Find where the given text appears and provide that cell's center as (X, Y) coordinate. 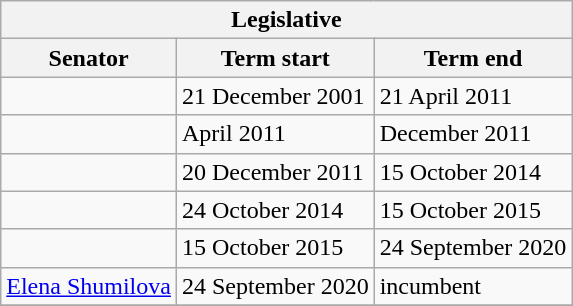
Legislative (286, 20)
24 October 2014 (275, 210)
20 December 2011 (275, 172)
April 2011 (275, 134)
Elena Shumilova (89, 286)
Term end (473, 58)
incumbent (473, 286)
December 2011 (473, 134)
15 October 2014 (473, 172)
Term start (275, 58)
21 December 2001 (275, 96)
21 April 2011 (473, 96)
Senator (89, 58)
